For the text-containing cell, return its midpoint in [X, Y] coordinate format. 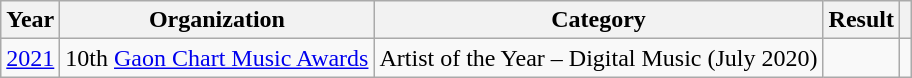
Organization [217, 20]
Category [598, 20]
Year [30, 20]
Artist of the Year – Digital Music (July 2020) [598, 58]
10th Gaon Chart Music Awards [217, 58]
Result [861, 20]
2021 [30, 58]
